Extract the [x, y] coordinate from the center of the cell holding the provided text.  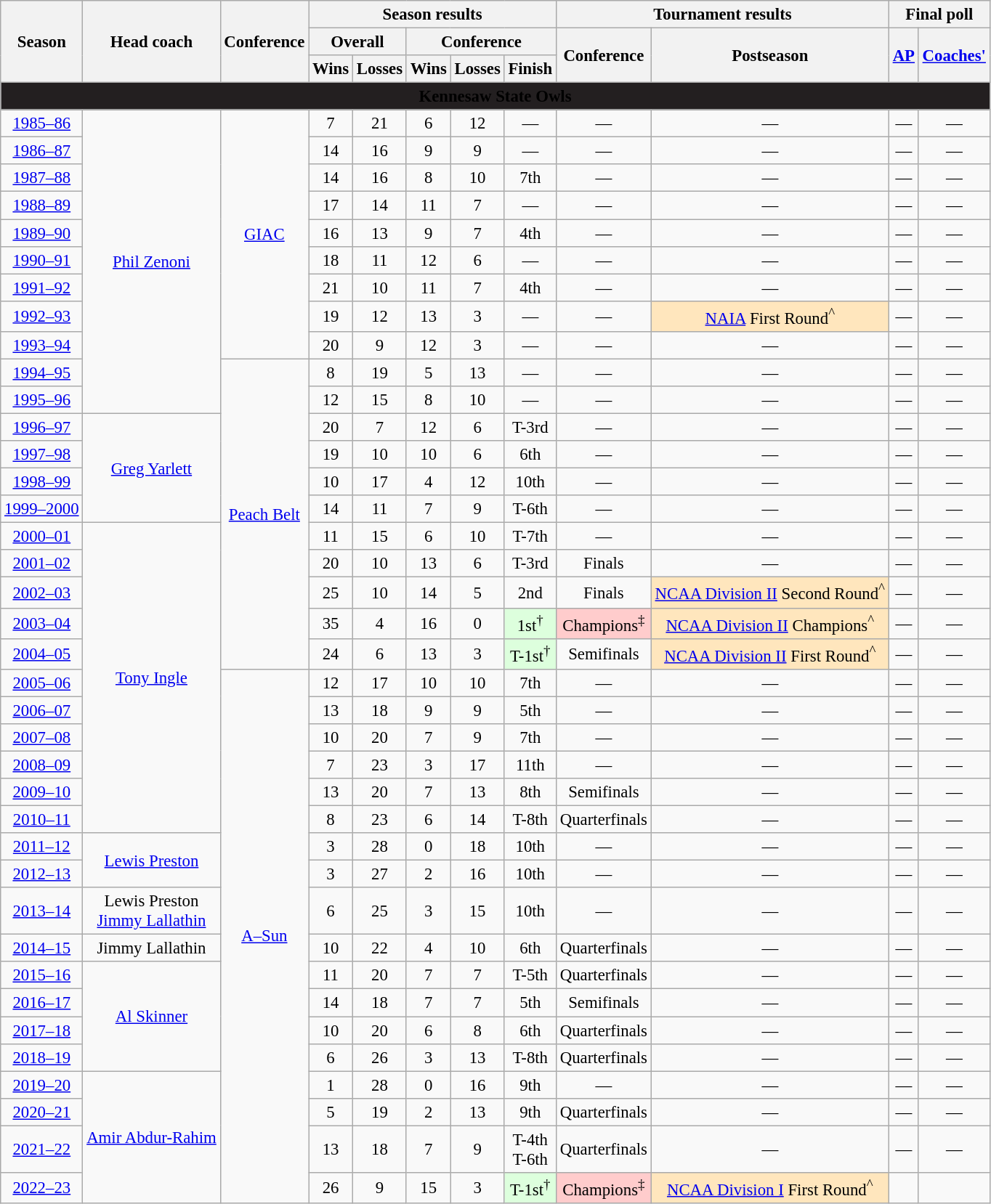
2012–13 [42, 874]
Tournament results [722, 15]
2008–09 [42, 765]
2011–12 [42, 847]
35 [331, 623]
Overall [357, 42]
27 [379, 874]
Greg Yarlett [151, 468]
11th [530, 765]
1986–87 [42, 151]
2009–10 [42, 792]
1993–94 [42, 346]
2002–03 [42, 593]
1990–91 [42, 260]
2022–23 [42, 1188]
1 [331, 1085]
1987–88 [42, 178]
Lewis PrestonJimmy Lallathin [151, 911]
22 [379, 948]
Jimmy Lallathin [151, 948]
1st† [530, 623]
2019–20 [42, 1085]
1997–98 [42, 455]
Peach Belt [264, 514]
1996–97 [42, 427]
1999–2000 [42, 509]
1989–90 [42, 233]
T-4th T-6th [530, 1149]
2010–11 [42, 820]
2021–22 [42, 1149]
T-6th [530, 509]
Season results [433, 15]
Finish [530, 69]
Tony Ingle [151, 678]
Phil Zenoni [151, 261]
2015–16 [42, 975]
NCAA Division II Second Round^ [770, 593]
1985–86 [42, 123]
2nd [530, 593]
2018–19 [42, 1057]
1992–93 [42, 316]
2003–04 [42, 623]
24 [331, 654]
2001–02 [42, 564]
1994–95 [42, 373]
2006–07 [42, 710]
1998–99 [42, 482]
Postseason [770, 55]
AP [904, 55]
1988–89 [42, 206]
Coaches' [954, 55]
Kennesaw State Owls [495, 97]
2007–08 [42, 738]
2013–14 [42, 911]
NCAA Division I First Round^ [770, 1188]
1995–96 [42, 400]
Al Skinner [151, 1016]
NCAA Division II First Round^ [770, 654]
T-5th [530, 975]
2000–01 [42, 537]
Lewis Preston [151, 860]
T-7th [530, 537]
GIAC [264, 234]
2020–21 [42, 1112]
Amir Abdur-Rahim [151, 1137]
Head coach [151, 42]
1991–92 [42, 288]
2014–15 [42, 948]
NAIA First Round^ [770, 316]
2017–18 [42, 1030]
Final poll [939, 15]
2005–06 [42, 683]
2004–05 [42, 654]
Season [42, 42]
2016–17 [42, 1003]
A–Sun [264, 937]
8th [530, 792]
NCAA Division II Champions^ [770, 623]
